Provide the (X, Y) coordinate of the cell's center where the given text is located.  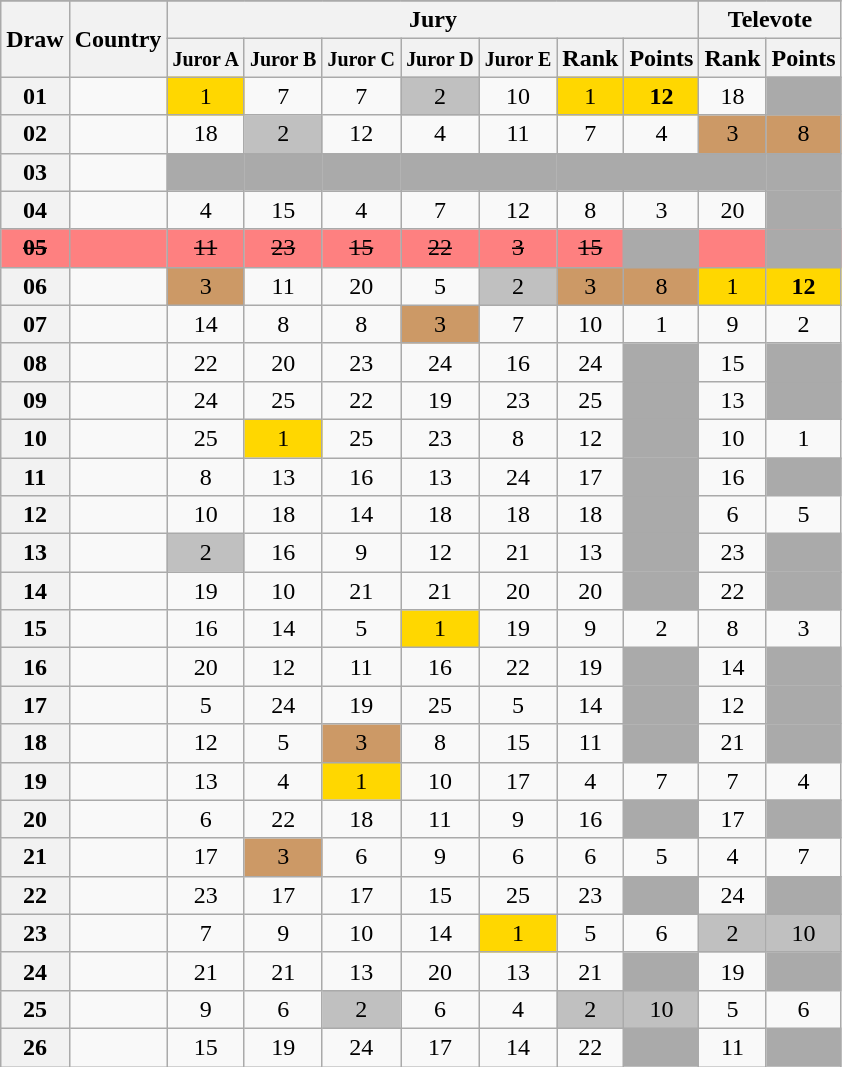
Juror D (440, 58)
04 (35, 210)
09 (35, 400)
Juror A (206, 58)
02 (35, 134)
Jury (433, 20)
01 (35, 96)
08 (35, 362)
05 (35, 248)
Televote (770, 20)
26 (35, 1047)
Juror B (283, 58)
07 (35, 324)
Juror E (518, 58)
03 (35, 172)
06 (35, 286)
Juror C (362, 58)
Draw (35, 39)
Country (118, 39)
